Extract the (x, y) coordinate from the center of the cell holding the provided text.  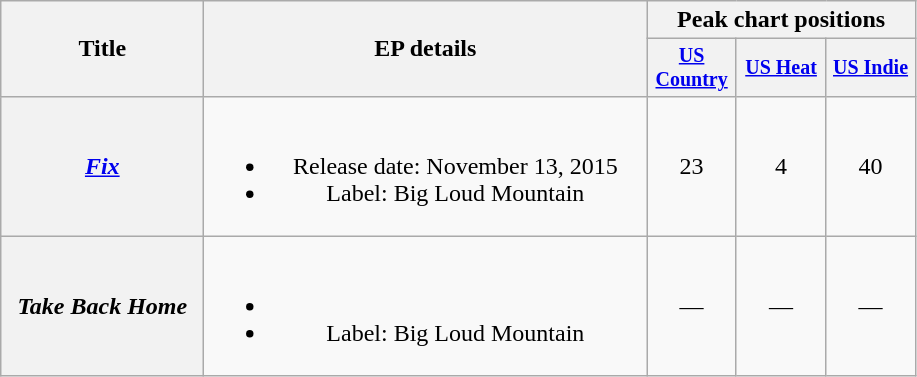
40 (870, 166)
Fix (102, 166)
4 (780, 166)
Label: Big Loud Mountain (426, 306)
23 (692, 166)
Title (102, 49)
Peak chart positions (781, 20)
US Indie (870, 68)
EP details (426, 49)
Take Back Home (102, 306)
US Country (692, 68)
US Heat (780, 68)
Release date: November 13, 2015Label: Big Loud Mountain (426, 166)
